Output the [X, Y] coordinate of the center of the cell containing the given text.  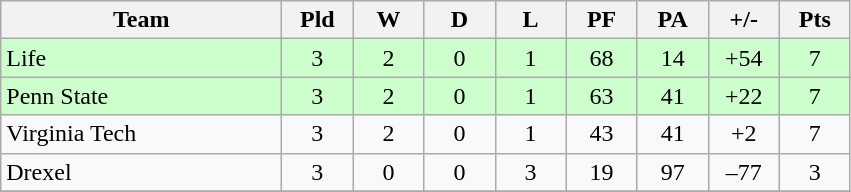
63 [602, 96]
Drexel [142, 172]
97 [672, 172]
68 [602, 58]
43 [602, 134]
W [388, 20]
Pld [318, 20]
Penn State [142, 96]
+2 [744, 134]
L [530, 20]
+22 [744, 96]
D [460, 20]
Virginia Tech [142, 134]
Team [142, 20]
14 [672, 58]
+54 [744, 58]
19 [602, 172]
PA [672, 20]
Life [142, 58]
+/- [744, 20]
Pts [814, 20]
–77 [744, 172]
PF [602, 20]
